Determine the [x, y] coordinate at the center of the cell enclosing the given text.  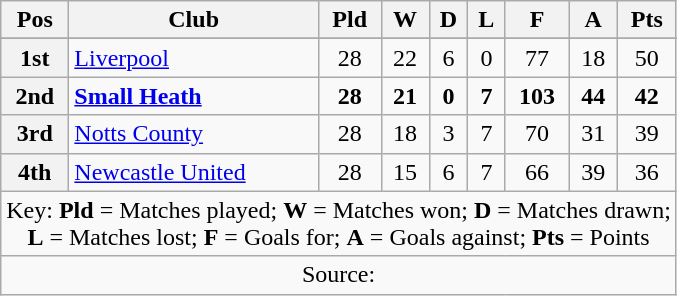
103 [537, 96]
36 [646, 172]
31 [593, 134]
15 [405, 172]
77 [537, 58]
4th [35, 172]
L [486, 20]
66 [537, 172]
D [448, 20]
Pos [35, 20]
Club [194, 20]
Notts County [194, 134]
A [593, 20]
Source: [339, 275]
21 [405, 96]
Pts [646, 20]
3 [448, 134]
22 [405, 58]
Key: Pld = Matches played; W = Matches won; D = Matches drawn;L = Matches lost; F = Goals for; A = Goals against; Pts = Points [339, 224]
44 [593, 96]
42 [646, 96]
3rd [35, 134]
70 [537, 134]
2nd [35, 96]
W [405, 20]
50 [646, 58]
Pld [350, 20]
Small Heath [194, 96]
Liverpool [194, 58]
1st [35, 58]
F [537, 20]
Newcastle United [194, 172]
